Search for the cell housing the specified text and yield its (X, Y) center coordinate. 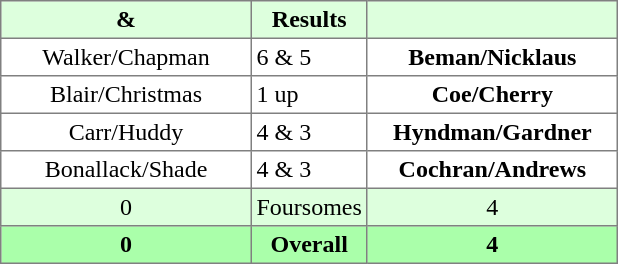
Foursomes (309, 207)
Bonallack/Shade (126, 170)
6 & 5 (309, 57)
Cochran/Andrews (492, 170)
& (126, 20)
Coe/Cherry (492, 95)
Overall (309, 245)
Hyndman/Gardner (492, 132)
Blair/Christmas (126, 95)
Results (309, 20)
Beman/Nicklaus (492, 57)
Carr/Huddy (126, 132)
1 up (309, 95)
Walker/Chapman (126, 57)
